Capture the cell that displays the provided text and extract its (X, Y) central coordinate. 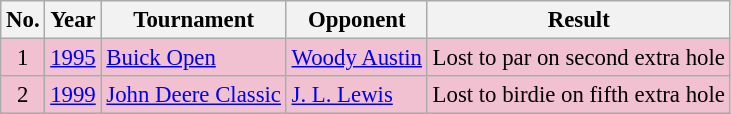
No. (23, 20)
Opponent (356, 20)
Buick Open (194, 58)
Lost to par on second extra hole (578, 58)
John Deere Classic (194, 95)
Year (73, 20)
1995 (73, 58)
Lost to birdie on fifth extra hole (578, 95)
Woody Austin (356, 58)
1 (23, 58)
Tournament (194, 20)
Result (578, 20)
2 (23, 95)
J. L. Lewis (356, 95)
1999 (73, 95)
